Return the (X, Y) coordinate for the center point of the cell that contains the specified text.  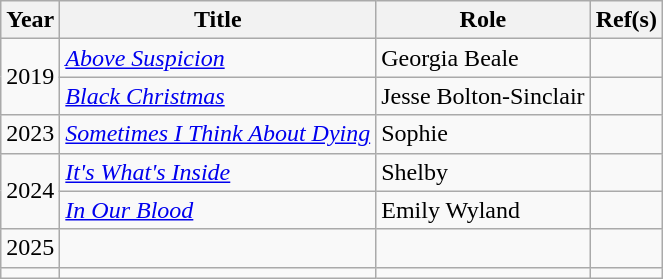
Georgia Beale (483, 58)
Black Christmas (218, 96)
It's What's Inside (218, 172)
Ref(s) (626, 20)
Year (30, 20)
Jesse Bolton-Sinclair (483, 96)
Role (483, 20)
2025 (30, 248)
Above Suspicion (218, 58)
2024 (30, 191)
2019 (30, 77)
Sophie (483, 134)
Shelby (483, 172)
Emily Wyland (483, 210)
Sometimes I Think About Dying (218, 134)
Title (218, 20)
2023 (30, 134)
In Our Blood (218, 210)
